Search for the cell housing the specified text and yield its [X, Y] center coordinate. 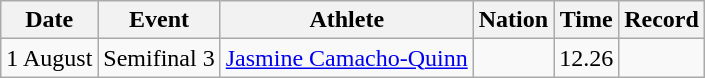
Time [586, 20]
Date [50, 20]
Event [159, 20]
1 August [50, 58]
12.26 [586, 58]
Record [662, 20]
Athlete [346, 20]
Semifinal 3 [159, 58]
Nation [513, 20]
Jasmine Camacho-Quinn [346, 58]
